Determine the (x, y) coordinate at the center of the cell enclosing the given text.  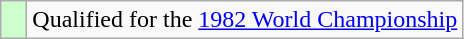
Qualified for the 1982 World Championship (245, 20)
